Scan for the cell matching the given text and deliver its (X, Y) coordinate at center. 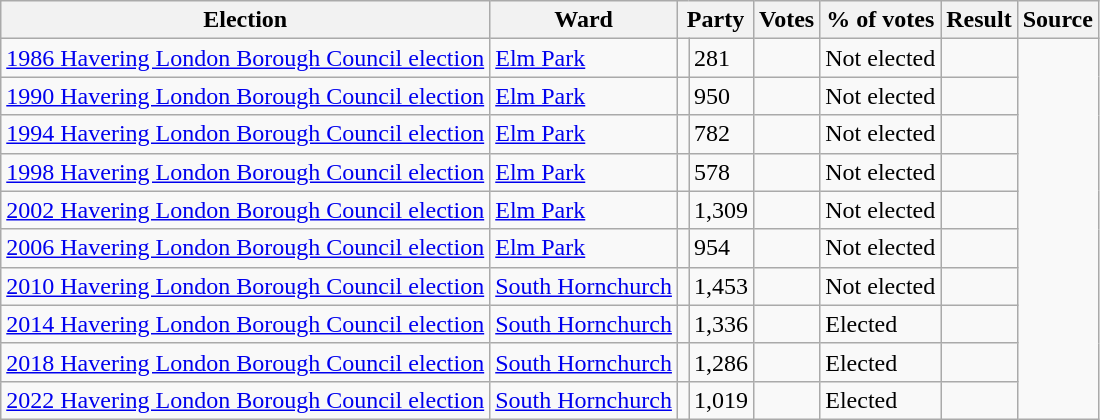
Result (979, 20)
2002 Havering London Borough Council election (246, 210)
782 (720, 134)
2006 Havering London Borough Council election (246, 248)
950 (720, 96)
1990 Havering London Borough Council election (246, 96)
Source (1058, 20)
2018 Havering London Borough Council election (246, 362)
1,309 (720, 210)
2022 Havering London Borough Council election (246, 400)
1,453 (720, 286)
1,336 (720, 324)
1,019 (720, 400)
954 (720, 248)
Ward (584, 20)
% of votes (880, 20)
1998 Havering London Borough Council election (246, 172)
2014 Havering London Borough Council election (246, 324)
281 (720, 58)
578 (720, 172)
1,286 (720, 362)
Election (246, 20)
1986 Havering London Borough Council election (246, 58)
1994 Havering London Borough Council election (246, 134)
Party (715, 20)
Votes (787, 20)
2010 Havering London Borough Council election (246, 286)
